Determine the (X, Y) coordinate at the center of the cell enclosing the given text.  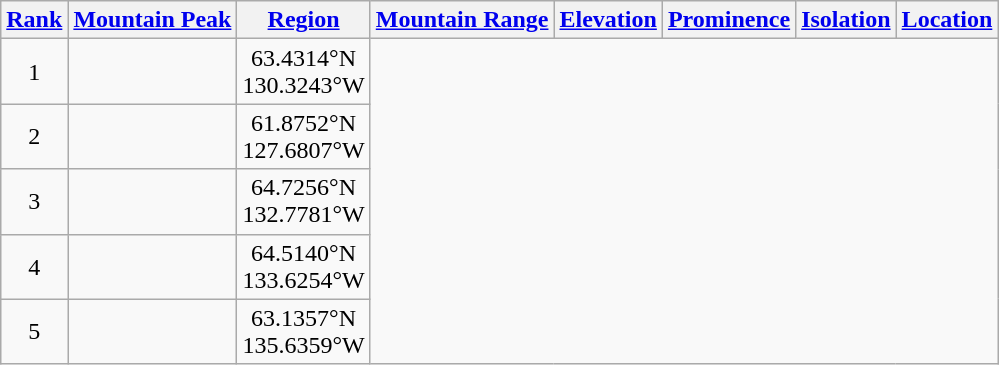
Isolation (846, 20)
2 (34, 136)
Elevation (608, 20)
Location (947, 20)
64.5140°N133.6254°W (304, 266)
63.1357°N135.6359°W (304, 332)
Mountain Range (462, 20)
4 (34, 266)
Region (304, 20)
63.4314°N130.3243°W (304, 72)
64.7256°N132.7781°W (304, 202)
Prominence (728, 20)
5 (34, 332)
61.8752°N127.6807°W (304, 136)
3 (34, 202)
Mountain Peak (152, 20)
1 (34, 72)
Rank (34, 20)
